Search for the cell housing the specified text and yield its [x, y] center coordinate. 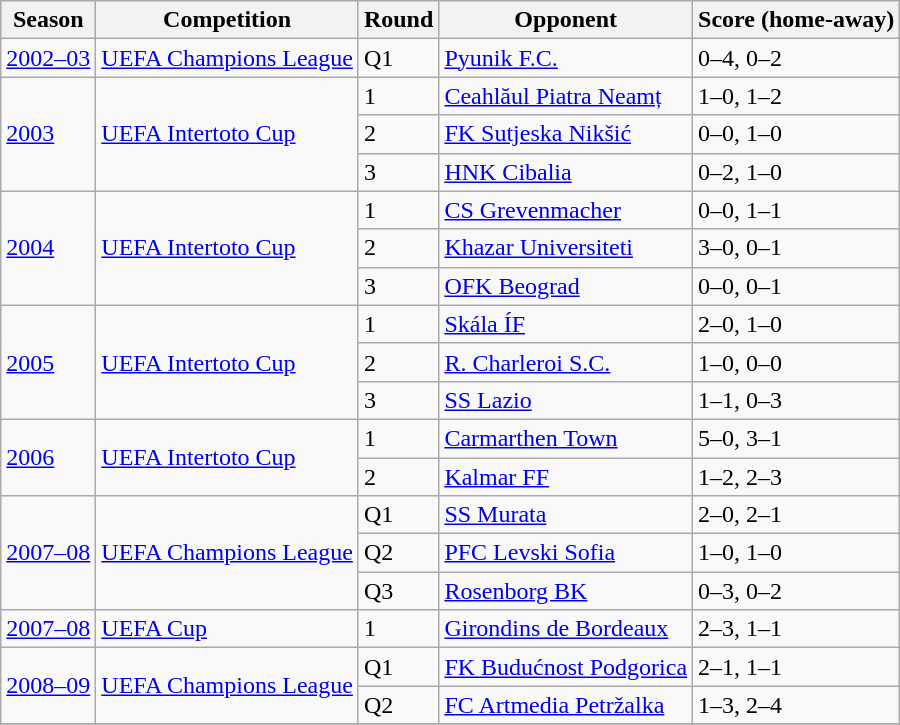
Carmarthen Town [566, 438]
0–0, 0–1 [796, 286]
R. Charleroi S.C. [566, 362]
Girondins de Bordeaux [566, 629]
2005 [48, 362]
Q3 [398, 591]
2006 [48, 457]
0–2, 1–0 [796, 172]
Skála ÍF [566, 324]
2–0, 1–0 [796, 324]
CS Grevenmacher [566, 210]
1–0, 1–0 [796, 553]
SS Murata [566, 515]
SS Lazio [566, 400]
Ceahlăul Piatra Neamț [566, 96]
Competition [228, 20]
UEFA Cup [228, 629]
2002–03 [48, 58]
Pyunik F.C. [566, 58]
2004 [48, 248]
0–4, 0–2 [796, 58]
Score (home-away) [796, 20]
2003 [48, 134]
2008–09 [48, 686]
1–1, 0–3 [796, 400]
1–3, 2–4 [796, 705]
0–3, 0–2 [796, 591]
0–0, 1–0 [796, 134]
FK Sutjeska Nikšić [566, 134]
Rosenborg BK [566, 591]
2–1, 1–1 [796, 667]
0–0, 1–1 [796, 210]
HNK Cibalia [566, 172]
1–2, 2–3 [796, 477]
Round [398, 20]
Kalmar FF [566, 477]
PFC Levski Sofia [566, 553]
1–0, 0–0 [796, 362]
FC Artmedia Petržalka [566, 705]
Season [48, 20]
5–0, 3–1 [796, 438]
Opponent [566, 20]
1–0, 1–2 [796, 96]
FK Budućnost Podgorica [566, 667]
Khazar Universiteti [566, 248]
3–0, 0–1 [796, 248]
2–0, 2–1 [796, 515]
2–3, 1–1 [796, 629]
OFK Beograd [566, 286]
